Find where the given text appears and provide that cell's center as (x, y) coordinate. 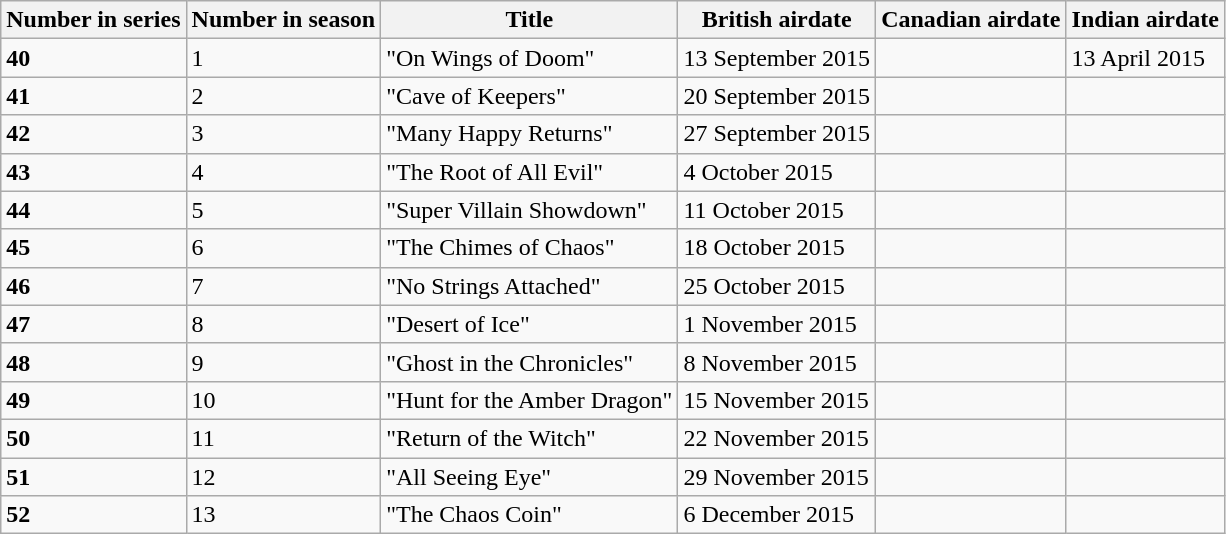
3 (284, 134)
"Cave of Keepers" (530, 96)
"Desert of Ice" (530, 324)
"No Strings Attached" (530, 286)
40 (94, 58)
"Many Happy Returns" (530, 134)
4 (284, 172)
2 (284, 96)
51 (94, 477)
7 (284, 286)
Indian airdate (1145, 20)
18 October 2015 (777, 248)
43 (94, 172)
47 (94, 324)
15 November 2015 (777, 400)
13 September 2015 (777, 58)
13 (284, 515)
"On Wings of Doom" (530, 58)
British airdate (777, 20)
20 September 2015 (777, 96)
12 (284, 477)
6 December 2015 (777, 515)
45 (94, 248)
42 (94, 134)
6 (284, 248)
8 November 2015 (777, 362)
"Hunt for the Amber Dragon" (530, 400)
27 September 2015 (777, 134)
48 (94, 362)
10 (284, 400)
"The Chaos Coin" (530, 515)
"The Root of All Evil" (530, 172)
29 November 2015 (777, 477)
1 November 2015 (777, 324)
8 (284, 324)
9 (284, 362)
Title (530, 20)
"Super Villain Showdown" (530, 210)
Number in season (284, 20)
41 (94, 96)
Canadian airdate (971, 20)
5 (284, 210)
11 October 2015 (777, 210)
25 October 2015 (777, 286)
"Return of the Witch" (530, 438)
"Ghost in the Chronicles" (530, 362)
"All Seeing Eye" (530, 477)
13 April 2015 (1145, 58)
44 (94, 210)
46 (94, 286)
50 (94, 438)
52 (94, 515)
49 (94, 400)
"The Chimes of Chaos" (530, 248)
Number in series (94, 20)
1 (284, 58)
11 (284, 438)
22 November 2015 (777, 438)
4 October 2015 (777, 172)
